Identify which cell holds the provided text, then report its [x, y] central coordinate. 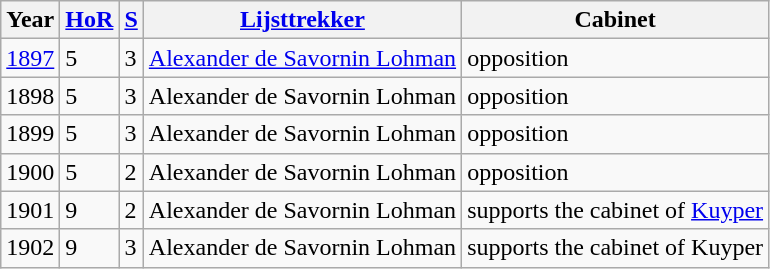
1901 [30, 210]
1902 [30, 248]
1898 [30, 96]
1897 [30, 58]
1900 [30, 172]
Lijsttrekker [302, 20]
Year [30, 20]
1899 [30, 134]
S [131, 20]
Cabinet [616, 20]
HoR [90, 20]
